Locate the cell with the specified text and output its (x, y) center coordinate. 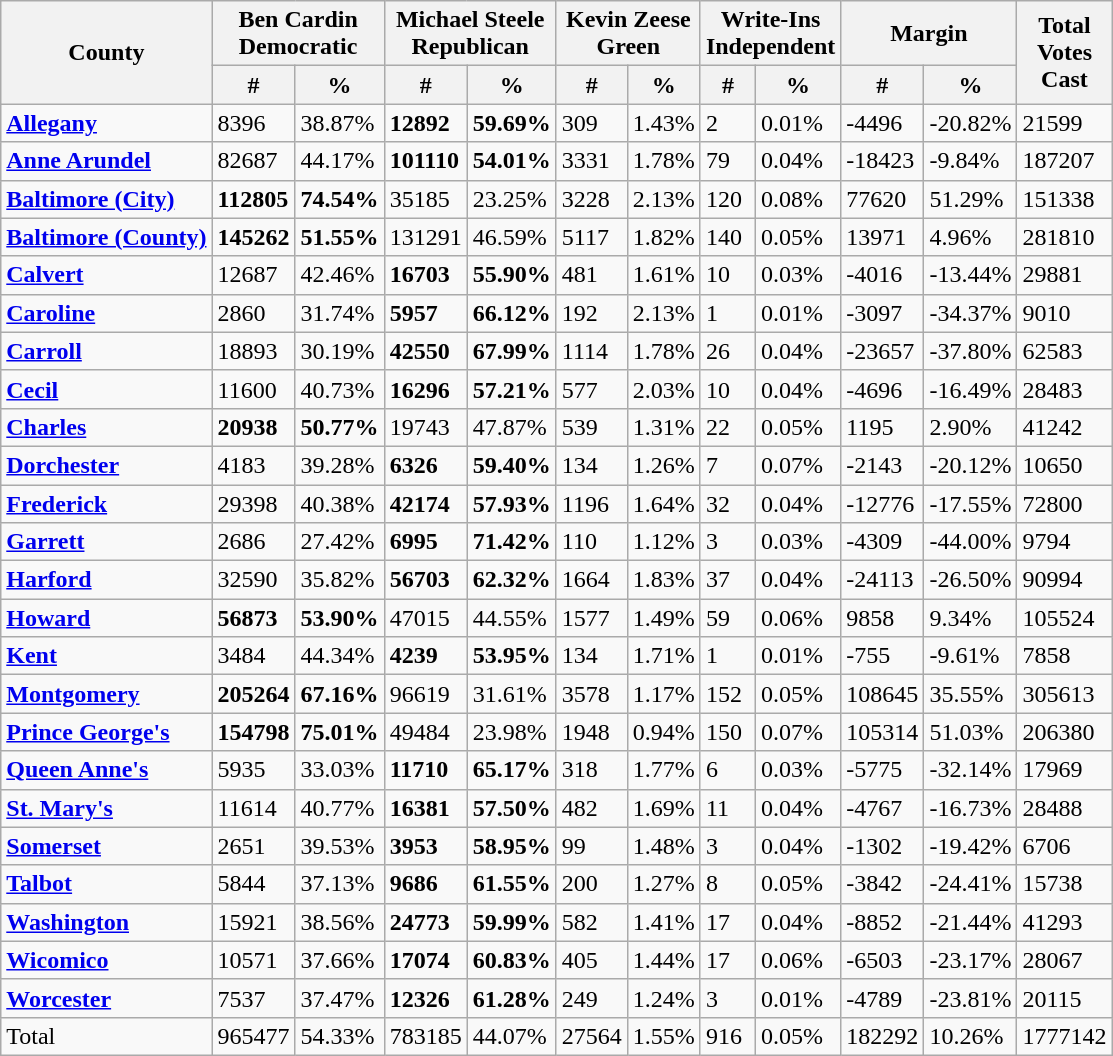
1.12% (664, 542)
1.49% (664, 618)
2.03% (664, 389)
Allegany (106, 123)
Write-InsIndependent (770, 34)
7537 (254, 998)
40.73% (340, 389)
23.98% (512, 732)
74.54% (340, 199)
42174 (426, 503)
1.55% (664, 1036)
-23.81% (970, 998)
-2143 (882, 465)
Charles (106, 427)
18893 (254, 351)
-755 (882, 656)
318 (592, 770)
9010 (1064, 313)
17074 (426, 960)
Baltimore (City) (106, 199)
53.90% (340, 618)
58.95% (512, 846)
26 (728, 351)
-17.55% (970, 503)
Carroll (106, 351)
3578 (592, 694)
-24.41% (970, 884)
59.40% (512, 465)
37 (728, 580)
7 (728, 465)
51.03% (970, 732)
2860 (254, 313)
281810 (1064, 237)
51.29% (970, 199)
Worcester (106, 998)
112805 (254, 199)
2686 (254, 542)
1195 (882, 427)
1.43% (664, 123)
-16.49% (970, 389)
105314 (882, 732)
-21.44% (970, 922)
-4016 (882, 275)
2651 (254, 846)
71.42% (512, 542)
29398 (254, 503)
1.61% (664, 275)
9858 (882, 618)
140 (728, 237)
Frederick (106, 503)
-19.42% (970, 846)
57.50% (512, 808)
75.01% (340, 732)
67.99% (512, 351)
33.03% (340, 770)
72800 (1064, 503)
31.61% (512, 694)
11 (728, 808)
-4696 (882, 389)
16296 (426, 389)
20115 (1064, 998)
61.55% (512, 884)
2.90% (970, 427)
Caroline (106, 313)
206380 (1064, 732)
61.28% (512, 998)
110 (592, 542)
482 (592, 808)
42550 (426, 351)
-3097 (882, 313)
1.69% (664, 808)
Total (106, 1036)
-32.14% (970, 770)
Baltimore (County) (106, 237)
62.32% (512, 580)
Somerset (106, 846)
40.77% (340, 808)
31.74% (340, 313)
Anne Arundel (106, 161)
249 (592, 998)
405 (592, 960)
1.17% (664, 694)
3228 (592, 199)
35.55% (970, 694)
205264 (254, 694)
41293 (1064, 922)
-8852 (882, 922)
182292 (882, 1036)
5117 (592, 237)
6326 (426, 465)
County (106, 52)
1.48% (664, 846)
131291 (426, 237)
30.19% (340, 351)
10571 (254, 960)
145262 (254, 237)
-34.37% (970, 313)
101110 (426, 161)
15738 (1064, 884)
1.24% (664, 998)
44.34% (340, 656)
-12776 (882, 503)
28488 (1064, 808)
Wicomico (106, 960)
42.46% (340, 275)
Michael SteeleRepublican (470, 34)
53.95% (512, 656)
Kent (106, 656)
783185 (426, 1036)
Ben CardinDemocratic (298, 34)
120 (728, 199)
50.77% (340, 427)
47015 (426, 618)
-44.00% (970, 542)
13971 (882, 237)
35.82% (340, 580)
154798 (254, 732)
79 (728, 161)
-23.17% (970, 960)
12326 (426, 998)
1.64% (664, 503)
5935 (254, 770)
27.42% (340, 542)
4.96% (970, 237)
90994 (1064, 580)
15921 (254, 922)
9794 (1064, 542)
-26.50% (970, 580)
59 (728, 618)
187207 (1064, 161)
Kevin ZeeseGreen (628, 34)
-6503 (882, 960)
57.93% (512, 503)
1577 (592, 618)
Montgomery (106, 694)
11614 (254, 808)
916 (728, 1036)
St. Mary's (106, 808)
54.33% (340, 1036)
150 (728, 732)
17969 (1064, 770)
481 (592, 275)
1.77% (664, 770)
-18423 (882, 161)
-4309 (882, 542)
67.16% (340, 694)
44.07% (512, 1036)
96619 (426, 694)
1.31% (664, 427)
40.38% (340, 503)
Queen Anne's (106, 770)
39.28% (340, 465)
305613 (1064, 694)
2 (728, 123)
Calvert (106, 275)
16703 (426, 275)
60.83% (512, 960)
-13.44% (970, 275)
37.66% (340, 960)
6706 (1064, 846)
12687 (254, 275)
55.90% (512, 275)
66.12% (512, 313)
200 (592, 884)
-5775 (882, 770)
4183 (254, 465)
16381 (426, 808)
5844 (254, 884)
24773 (426, 922)
5957 (426, 313)
57.21% (512, 389)
192 (592, 313)
23.25% (512, 199)
1.26% (664, 465)
-24113 (882, 580)
582 (592, 922)
1.44% (664, 960)
56703 (426, 580)
20938 (254, 427)
19743 (426, 427)
-23657 (882, 351)
577 (592, 389)
12892 (426, 123)
27564 (592, 1036)
Washington (106, 922)
38.56% (340, 922)
11600 (254, 389)
41242 (1064, 427)
-4789 (882, 998)
1.27% (664, 884)
1.71% (664, 656)
47.87% (512, 427)
9686 (426, 884)
32 (728, 503)
Dorchester (106, 465)
51.55% (340, 237)
29881 (1064, 275)
54.01% (512, 161)
77620 (882, 199)
6995 (426, 542)
1.41% (664, 922)
-1302 (882, 846)
1664 (592, 580)
152 (728, 694)
44.55% (512, 618)
1777142 (1064, 1036)
-4496 (882, 123)
309 (592, 123)
Prince George's (106, 732)
35185 (426, 199)
-9.61% (970, 656)
539 (592, 427)
59.99% (512, 922)
108645 (882, 694)
1.83% (664, 580)
TotalVotesCast (1064, 52)
44.17% (340, 161)
151338 (1064, 199)
-20.82% (970, 123)
32590 (254, 580)
6 (728, 770)
3331 (592, 161)
37.13% (340, 884)
105524 (1064, 618)
Howard (106, 618)
28483 (1064, 389)
-3842 (882, 884)
10.26% (970, 1036)
9.34% (970, 618)
11710 (426, 770)
3953 (426, 846)
0.94% (664, 732)
Talbot (106, 884)
1948 (592, 732)
1196 (592, 503)
22 (728, 427)
-9.84% (970, 161)
Harford (106, 580)
49484 (426, 732)
82687 (254, 161)
0.08% (798, 199)
1114 (592, 351)
-16.73% (970, 808)
Margin (929, 34)
Garrett (106, 542)
28067 (1064, 960)
-37.80% (970, 351)
3484 (254, 656)
39.53% (340, 846)
62583 (1064, 351)
-4767 (882, 808)
99 (592, 846)
8396 (254, 123)
-20.12% (970, 465)
59.69% (512, 123)
46.59% (512, 237)
Cecil (106, 389)
38.87% (340, 123)
965477 (254, 1036)
1.82% (664, 237)
8 (728, 884)
10650 (1064, 465)
37.47% (340, 998)
56873 (254, 618)
21599 (1064, 123)
65.17% (512, 770)
4239 (426, 656)
7858 (1064, 656)
